From the cell containing the given text, extract its center point as [X, Y] coordinate. 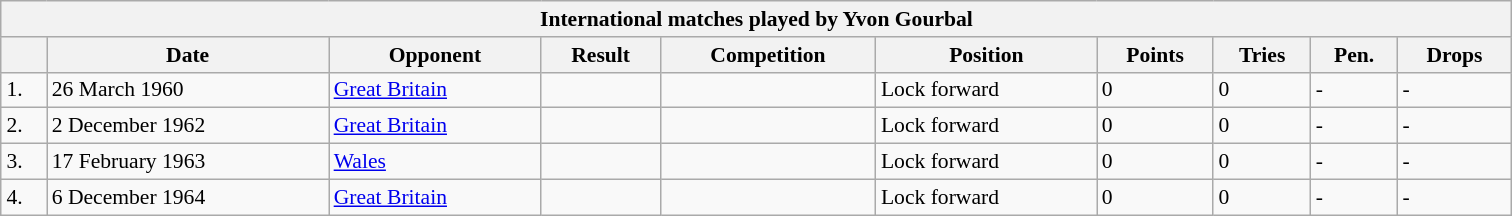
Wales [436, 162]
2. [24, 126]
International matches played by Yvon Gourbal [756, 19]
Position [986, 55]
Drops [1454, 55]
Competition [768, 55]
Opponent [436, 55]
Pen. [1354, 55]
Result [600, 55]
3. [24, 162]
2 December 1962 [188, 126]
Date [188, 55]
4. [24, 197]
26 March 1960 [188, 90]
1. [24, 90]
17 February 1963 [188, 162]
Points [1156, 55]
Tries [1262, 55]
6 December 1964 [188, 197]
